Determine the (X, Y) coordinate at the center of the cell enclosing the given text.  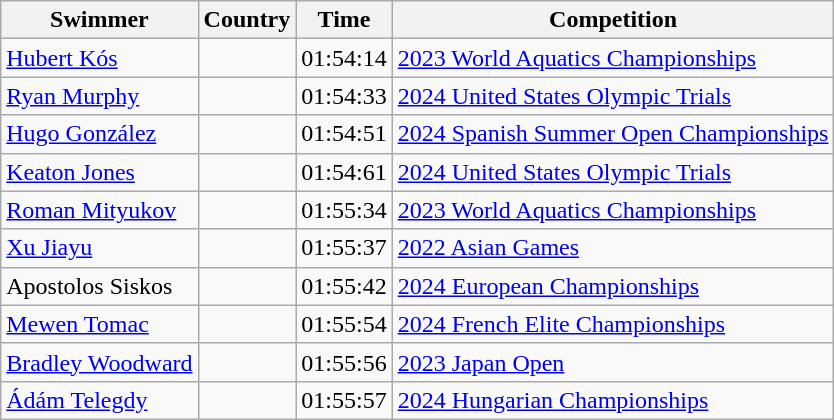
01:54:51 (344, 134)
Time (344, 20)
Country (247, 20)
01:55:56 (344, 362)
Ryan Murphy (100, 96)
Apostolos Siskos (100, 286)
2024 European Championships (613, 286)
01:55:54 (344, 324)
Keaton Jones (100, 172)
2024 French Elite Championships (613, 324)
Bradley Woodward (100, 362)
01:54:33 (344, 96)
Ádám Telegdy (100, 400)
2023 Japan Open (613, 362)
01:55:34 (344, 210)
Xu Jiayu (100, 248)
Competition (613, 20)
01:55:42 (344, 286)
2024 Spanish Summer Open Championships (613, 134)
Mewen Tomac (100, 324)
Swimmer (100, 20)
Hubert Kós (100, 58)
2024 Hungarian Championships (613, 400)
01:54:61 (344, 172)
Roman Mityukov (100, 210)
01:54:14 (344, 58)
2022 Asian Games (613, 248)
01:55:37 (344, 248)
01:55:57 (344, 400)
Hugo González (100, 134)
